Identify which cell holds the provided text, then report its (X, Y) central coordinate. 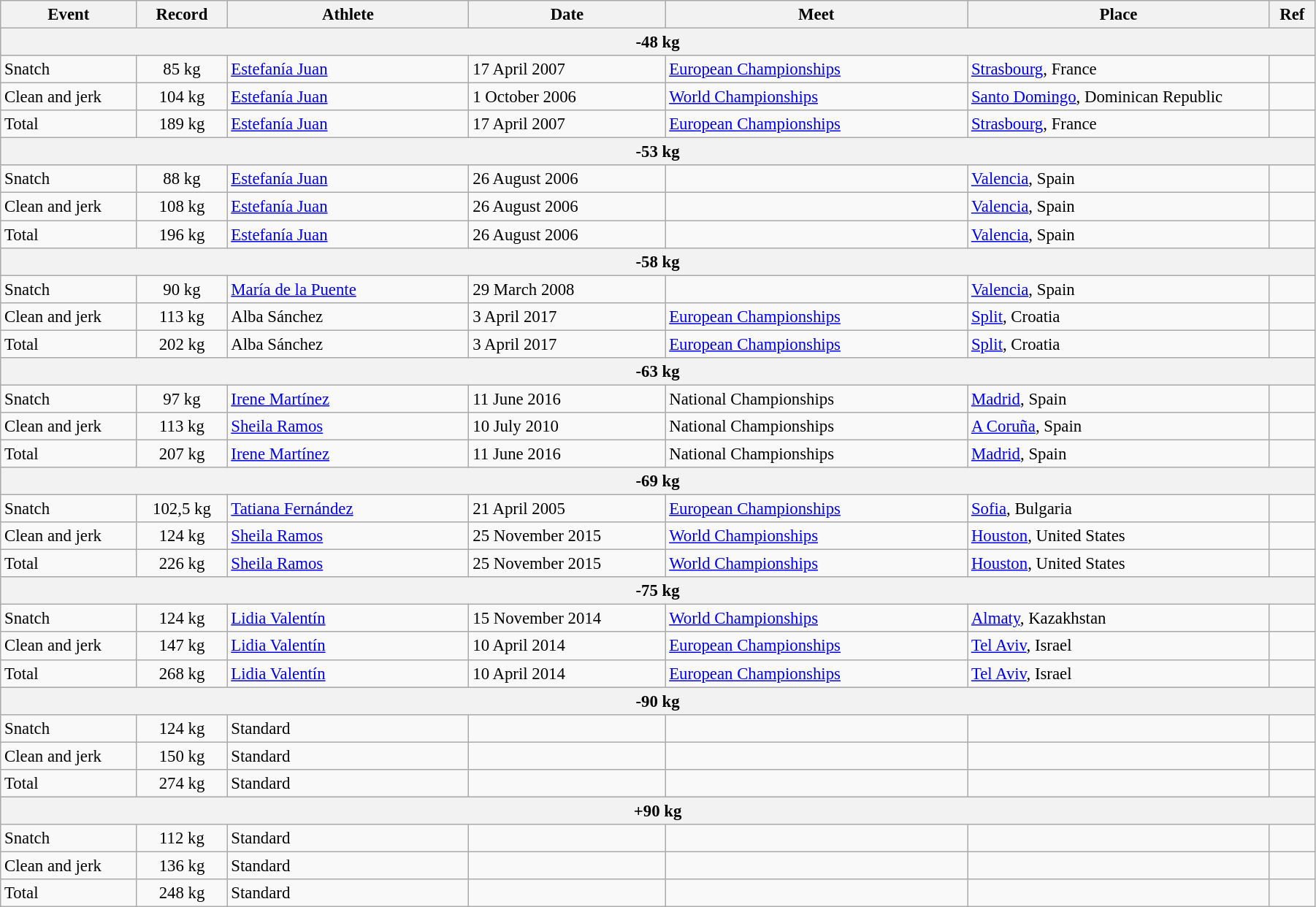
Tatiana Fernández (348, 509)
Almaty, Kazakhstan (1119, 619)
Athlete (348, 15)
268 kg (182, 673)
María de la Puente (348, 289)
90 kg (182, 289)
+90 kg (658, 811)
150 kg (182, 756)
88 kg (182, 179)
-58 kg (658, 261)
102,5 kg (182, 509)
226 kg (182, 564)
136 kg (182, 865)
108 kg (182, 207)
10 July 2010 (567, 426)
-53 kg (658, 152)
207 kg (182, 453)
Ref (1292, 15)
112 kg (182, 838)
189 kg (182, 124)
Sofia, Bulgaria (1119, 509)
A Coruña, Spain (1119, 426)
-48 kg (658, 42)
85 kg (182, 69)
Record (182, 15)
-69 kg (658, 481)
104 kg (182, 97)
15 November 2014 (567, 619)
196 kg (182, 234)
147 kg (182, 646)
97 kg (182, 399)
Place (1119, 15)
21 April 2005 (567, 509)
Date (567, 15)
-90 kg (658, 701)
-75 kg (658, 591)
1 October 2006 (567, 97)
202 kg (182, 344)
274 kg (182, 784)
29 March 2008 (567, 289)
Meet (816, 15)
Event (69, 15)
-63 kg (658, 372)
Santo Domingo, Dominican Republic (1119, 97)
248 kg (182, 893)
